For the text-containing cell, return its midpoint in (x, y) coordinate format. 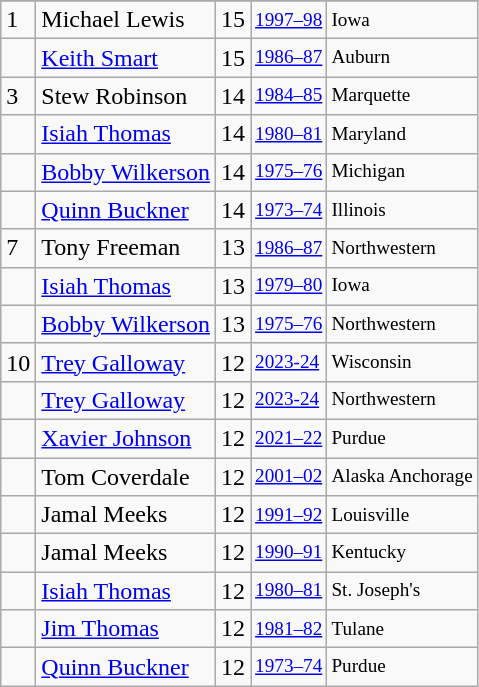
Alaska Anchorage (402, 477)
Michael Lewis (126, 20)
Stew Robinson (126, 96)
1997–98 (289, 20)
Keith Smart (126, 58)
Jim Thomas (126, 629)
Louisville (402, 515)
1991–92 (289, 515)
3 (18, 96)
Xavier Johnson (126, 438)
Auburn (402, 58)
Tulane (402, 629)
1 (18, 20)
10 (18, 362)
1981–82 (289, 629)
Wisconsin (402, 362)
Kentucky (402, 553)
Marquette (402, 96)
Maryland (402, 134)
1984–85 (289, 96)
2001–02 (289, 477)
Michigan (402, 172)
1979–80 (289, 286)
2021–22 (289, 438)
Illinois (402, 210)
Tony Freeman (126, 248)
7 (18, 248)
1990–91 (289, 553)
Tom Coverdale (126, 477)
St. Joseph's (402, 591)
